Scan for the cell matching the given text and deliver its [x, y] coordinate at center. 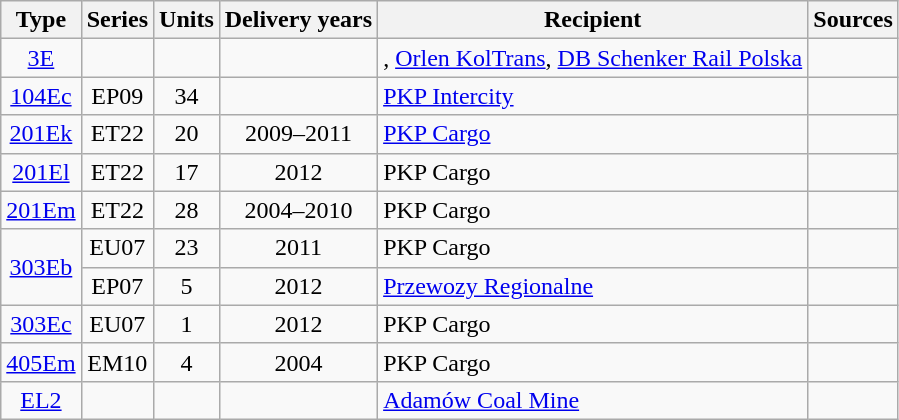
Adamów Coal Mine [593, 400]
201El [41, 172]
201Ek [41, 134]
1 [187, 324]
Delivery years [298, 20]
303Eb [41, 267]
201Em [41, 210]
, Orlen KolTrans, DB Schenker Rail Polska [593, 58]
20 [187, 134]
2004–2010 [298, 210]
405Em [41, 362]
17 [187, 172]
23 [187, 248]
34 [187, 96]
EL2 [41, 400]
Units [187, 20]
2011 [298, 248]
3E [41, 58]
2004 [298, 362]
5 [187, 286]
2009–2011 [298, 134]
EP09 [117, 96]
Series [117, 20]
PKP Intercity [593, 96]
EP07 [117, 286]
Sources [854, 20]
104Ec [41, 96]
Recipient [593, 20]
Przewozy Regionalne [593, 286]
28 [187, 210]
303Ec [41, 324]
Type [41, 20]
4 [187, 362]
EM10 [117, 362]
